Detect which cell encompasses the target text, then output its (X, Y) center coordinate. 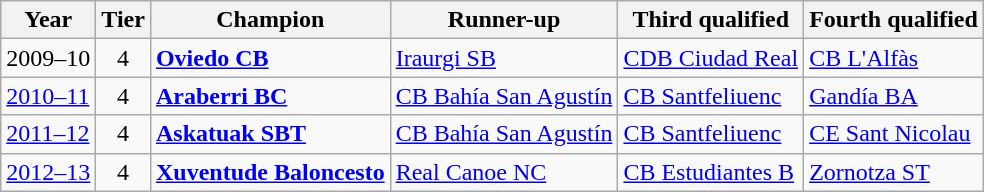
Runner-up (504, 20)
Araberri BC (270, 96)
2011–12 (48, 134)
CB L'Alfàs (894, 58)
Fourth qualified (894, 20)
Xuventude Baloncesto (270, 172)
CB Estudiantes B (711, 172)
2010–11 (48, 96)
Champion (270, 20)
Zornotza ST (894, 172)
Iraurgi SB (504, 58)
CDB Ciudad Real (711, 58)
Askatuak SBT (270, 134)
Real Canoe NC (504, 172)
2009–10 (48, 58)
CE Sant Nicolau (894, 134)
Third qualified (711, 20)
Oviedo CB (270, 58)
Tier (124, 20)
Year (48, 20)
2012–13 (48, 172)
Gandía BA (894, 96)
